Pinpoint the cell where the given text exists, returning its [x, y] midpoint coordinate. 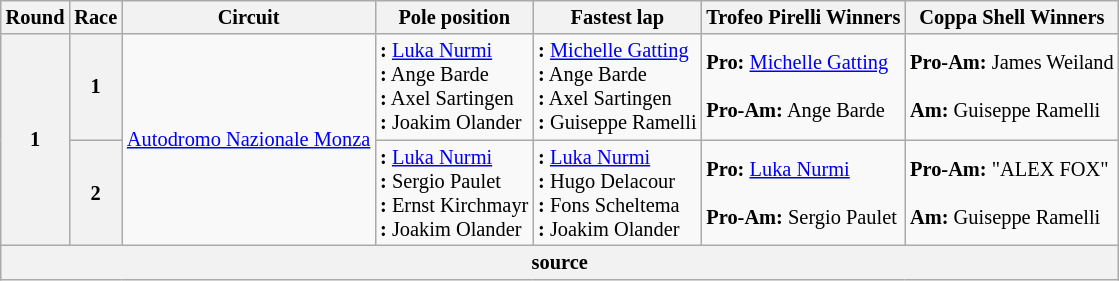
Round [36, 17]
Pro-Am: James WeilandAm: Guiseppe Ramelli [1012, 87]
source [560, 262]
Fastest lap [617, 17]
Trofeo Pirelli Winners [803, 17]
: Michelle Gatting: Ange Barde: Axel Sartingen: Guiseppe Ramelli [617, 87]
Race [96, 17]
Pole position [454, 17]
Autodromo Nazionale Monza [248, 140]
: Luka Nurmi: Hugo Delacour: Fons Scheltema: Joakim Olander [617, 193]
: Luka Nurmi: Ange Barde: Axel Sartingen: Joakim Olander [454, 87]
: Luka Nurmi: Sergio Paulet: Ernst Kirchmayr: Joakim Olander [454, 193]
Pro-Am: "ALEX FOX"Am: Guiseppe Ramelli [1012, 193]
Circuit [248, 17]
Coppa Shell Winners [1012, 17]
2 [96, 193]
Pro: Michelle GattingPro-Am: Ange Barde [803, 87]
Pro: Luka NurmiPro-Am: Sergio Paulet [803, 193]
